Extract the (X, Y) coordinate from the center of the cell holding the provided text.  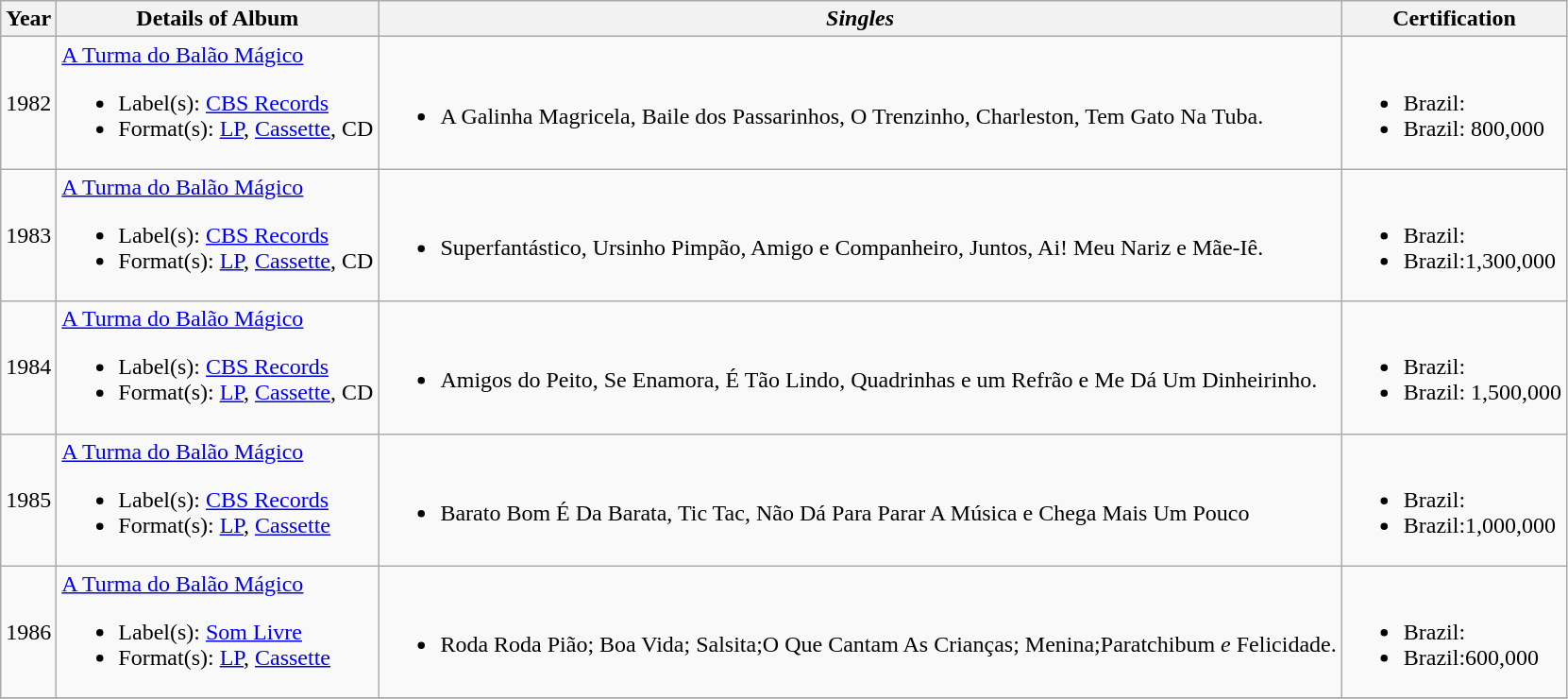
1982 (28, 103)
Singles (860, 19)
Year (28, 19)
1985 (28, 500)
A Turma do Balão MágicoLabel(s): CBS RecordsFormat(s): LP, Cassette (217, 500)
Barato Bom É Da Barata, Tic Tac, Não Dá Para Parar A Música e Chega Mais Um Pouco (860, 500)
Brazil:Brazil:1,000,000 (1454, 500)
1984 (28, 367)
Brazil:Brazil:600,000 (1454, 632)
1986 (28, 632)
Brazil:Brazil: 1,500,000 (1454, 367)
A Galinha Magricela, Baile dos Passarinhos, O Trenzinho, Charleston, Tem Gato Na Tuba. (860, 103)
Roda Roda Pião; Boa Vida; Salsita;O Que Cantam As Crianças; Menina;Paratchibum e Felicidade. (860, 632)
Details of Album (217, 19)
Superfantástico, Ursinho Pimpão, Amigo e Companheiro, Juntos, Ai! Meu Nariz e Mãe-Iê. (860, 235)
Certification (1454, 19)
Brazil:Brazil: 800,000 (1454, 103)
Brazil:Brazil:1,300,000 (1454, 235)
Amigos do Peito, Se Enamora, É Tão Lindo, Quadrinhas e um Refrão e Me Dá Um Dinheirinho. (860, 367)
A Turma do Balão MágicoLabel(s): Som LivreFormat(s): LP, Cassette (217, 632)
1983 (28, 235)
